Capture the cell that displays the provided text and extract its (X, Y) central coordinate. 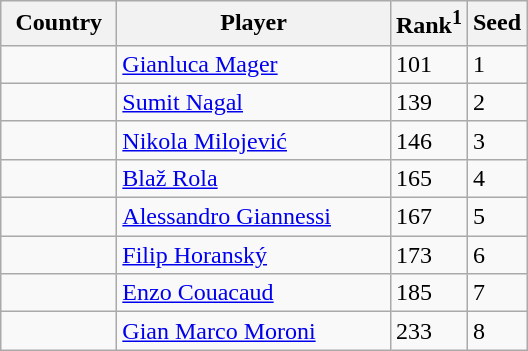
101 (428, 64)
146 (428, 140)
Player (254, 24)
8 (496, 331)
5 (496, 217)
Nikola Milojević (254, 140)
Sumit Nagal (254, 102)
Seed (496, 24)
233 (428, 331)
Alessandro Giannessi (254, 217)
4 (496, 178)
Rank1 (428, 24)
Gian Marco Moroni (254, 331)
173 (428, 255)
6 (496, 255)
3 (496, 140)
Enzo Couacaud (254, 293)
2 (496, 102)
1 (496, 64)
139 (428, 102)
165 (428, 178)
185 (428, 293)
Country (59, 24)
Gianluca Mager (254, 64)
7 (496, 293)
Blaž Rola (254, 178)
Filip Horanský (254, 255)
167 (428, 217)
